Provide the [x, y] coordinate of the cell's center where the given text is located.  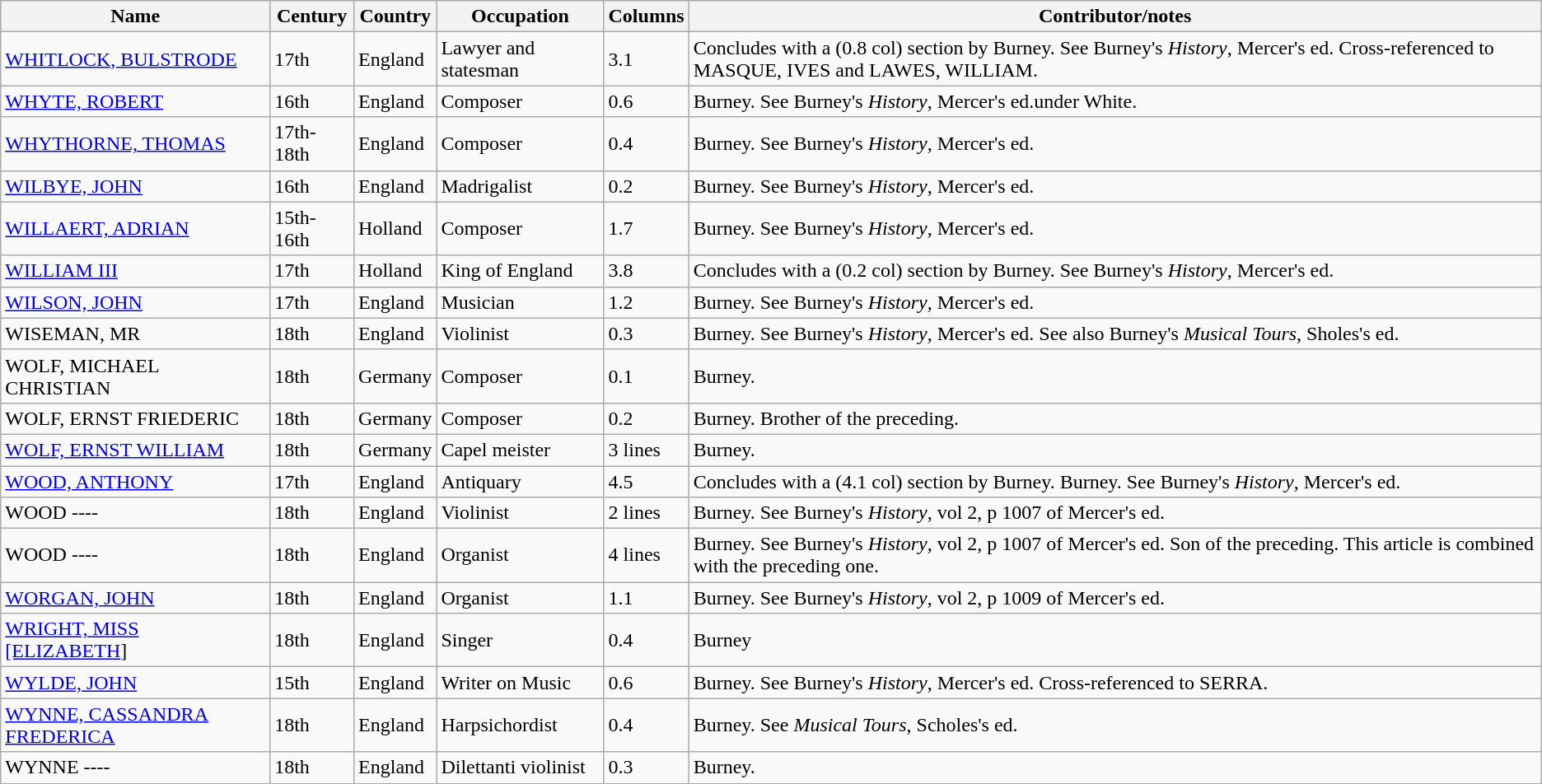
WORGAN, JOHN [135, 598]
4 lines [646, 555]
Antiquary [521, 482]
Dilettanti violinist [521, 768]
Singer [521, 641]
3.1 [646, 59]
Burney. See Burney's History, Mercer's ed. Cross-referenced to SERRA. [1115, 683]
Name [135, 16]
2 lines [646, 513]
Burney [1115, 641]
Country [395, 16]
3.8 [646, 271]
15th [312, 683]
WYNNE ---- [135, 768]
WHYTHORNE, THOMAS [135, 143]
Madrigalist [521, 186]
Capel meister [521, 450]
Musician [521, 302]
WOLF, MICHAEL CHRISTIAN [135, 376]
WILLAERT, ADRIAN [135, 229]
Burney. See Burney's History, Mercer's ed.under White. [1115, 101]
1.7 [646, 229]
WISEMAN, MR [135, 334]
17th-18th [312, 143]
Burney. Brother of the preceding. [1115, 418]
Writer on Music [521, 683]
Burney. See Musical Tours, Scholes's ed. [1115, 725]
Concludes with a (4.1 col) section by Burney. Burney. See Burney's History, Mercer's ed. [1115, 482]
Century [312, 16]
Harpsichordist [521, 725]
Burney. See Burney's History, vol 2, p 1007 of Mercer's ed. [1115, 513]
Occupation [521, 16]
King of England [521, 271]
Burney. See Burney's History, vol 2, p 1007 of Mercer's ed. Son of the preceding. This article is combined with the preceding one. [1115, 555]
WYNNE, CASSANDRA FREDERICA [135, 725]
WILLIAM III [135, 271]
Concludes with a (0.8 col) section by Burney. See Burney's History, Mercer's ed. Cross-referenced to MASQUE, IVES and LAWES, WILLIAM. [1115, 59]
WOLF, ERNST FRIEDERIC [135, 418]
WILSON, JOHN [135, 302]
0.1 [646, 376]
WYLDE, JOHN [135, 683]
4.5 [646, 482]
Contributor/notes [1115, 16]
15th-16th [312, 229]
Columns [646, 16]
Burney. See Burney's History, vol 2, p 1009 of Mercer's ed. [1115, 598]
Concludes with a (0.2 col) section by Burney. See Burney's History, Mercer's ed. [1115, 271]
3 lines [646, 450]
WOLF, ERNST WILLIAM [135, 450]
WRIGHT, MISS [ELIZABETH] [135, 641]
Lawyer and statesman [521, 59]
WOOD, ANTHONY [135, 482]
WILBYE, JOHN [135, 186]
WHYTE, ROBERT [135, 101]
1.1 [646, 598]
Burney. See Burney's History, Mercer's ed. See also Burney's Musical Tours, Sholes's ed. [1115, 334]
WHITLOCK, BULSTRODE [135, 59]
1.2 [646, 302]
